For the text-containing cell, return its midpoint in [x, y] coordinate format. 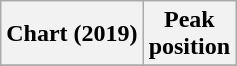
Chart (2019) [72, 34]
Peak position [189, 34]
